Provide the (X, Y) coordinate of the cell's center where the given text is located.  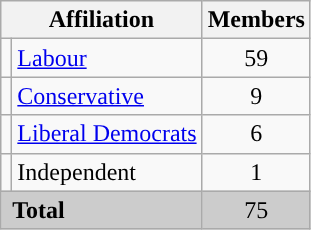
Conservative (107, 96)
59 (256, 58)
6 (256, 134)
Labour (107, 58)
Members (256, 20)
9 (256, 96)
75 (256, 210)
Affiliation (102, 20)
1 (256, 172)
Independent (107, 172)
Liberal Democrats (107, 134)
Total (102, 210)
